For the text-containing cell, return its midpoint in (x, y) coordinate format. 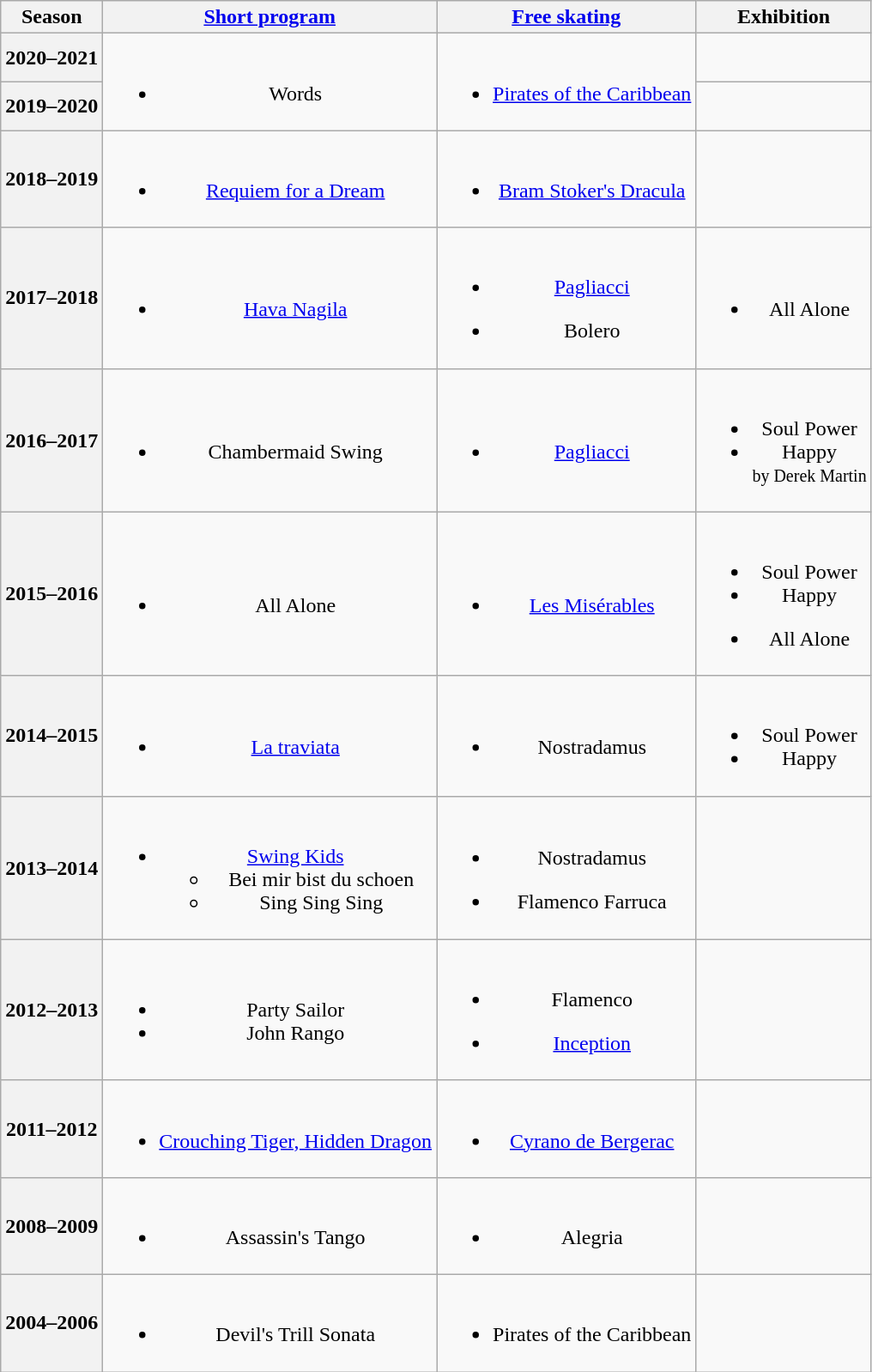
Short program (269, 17)
2014–2015 (51, 736)
2018–2019 (51, 179)
2013–2014 (51, 867)
Season (51, 17)
Words (269, 82)
Soul PowerHappy (784, 736)
Nostradamus (566, 736)
Requiem for a Dream (269, 179)
Pagliacci Bolero (566, 298)
Soul PowerHappy All Alone (784, 594)
Cyrano de Bergerac (566, 1128)
Assassin's Tango (269, 1226)
Devil's Trill Sonata (269, 1322)
Chambermaid Swing (269, 440)
2017–2018 (51, 298)
Soul PowerHappyby Derek Martin (784, 440)
2008–2009 (51, 1226)
2015–2016 (51, 594)
2004–2006 (51, 1322)
Nostradamus Flamenco Farruca (566, 867)
Free skating (566, 17)
2020–2021 (51, 58)
Party Sailor John Rango (269, 1010)
FlamencoInception (566, 1010)
Bram Stoker's Dracula (566, 179)
Crouching Tiger, Hidden Dragon (269, 1128)
2011–2012 (51, 1128)
Exhibition (784, 17)
Alegria (566, 1226)
2012–2013 (51, 1010)
Les Misérables (566, 594)
Swing Kids Bei mir bist du schoenSing Sing Sing (269, 867)
Pagliacci (566, 440)
2019–2020 (51, 106)
La traviata (269, 736)
2016–2017 (51, 440)
Hava Nagila (269, 298)
